Output the [X, Y] coordinate of the center of the cell containing the given text.  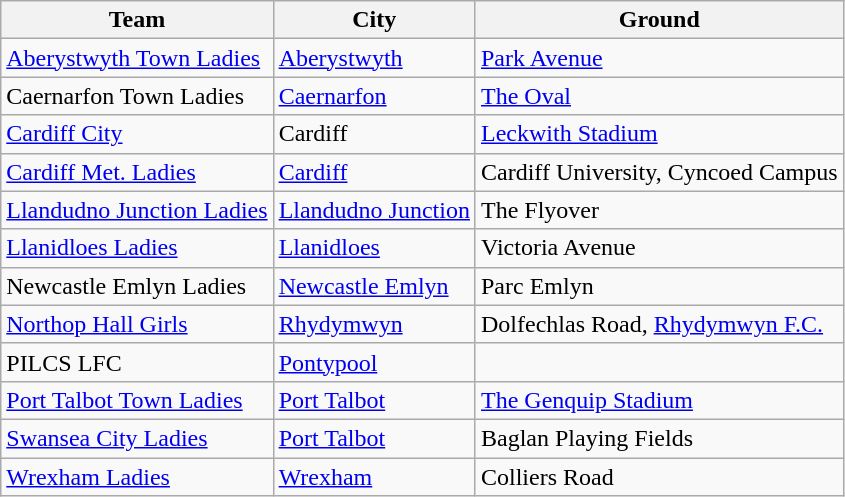
Parc Emlyn [659, 286]
Llandudno Junction [374, 210]
Aberystwyth [374, 58]
Wrexham [374, 477]
Cardiff University, Cyncoed Campus [659, 172]
The Genquip Stadium [659, 400]
City [374, 20]
Ground [659, 20]
Victoria Avenue [659, 248]
Wrexham Ladies [137, 477]
Llanidloes [374, 248]
Pontypool [374, 362]
The Oval [659, 96]
Baglan Playing Fields [659, 438]
Newcastle Emlyn Ladies [137, 286]
Cardiff City [137, 134]
Cardiff Met. Ladies [137, 172]
Park Avenue [659, 58]
Rhydymwyn [374, 324]
Newcastle Emlyn [374, 286]
Team [137, 20]
Dolfechlas Road, Rhydymwyn F.C. [659, 324]
Aberystwyth Town Ladies [137, 58]
PILCS LFC [137, 362]
Llanidloes Ladies [137, 248]
Northop Hall Girls [137, 324]
Leckwith Stadium [659, 134]
Caernarfon [374, 96]
The Flyover [659, 210]
Colliers Road [659, 477]
Llandudno Junction Ladies [137, 210]
Port Talbot Town Ladies [137, 400]
Caernarfon Town Ladies [137, 96]
Swansea City Ladies [137, 438]
